From the cell containing the given text, extract its center point as [X, Y] coordinate. 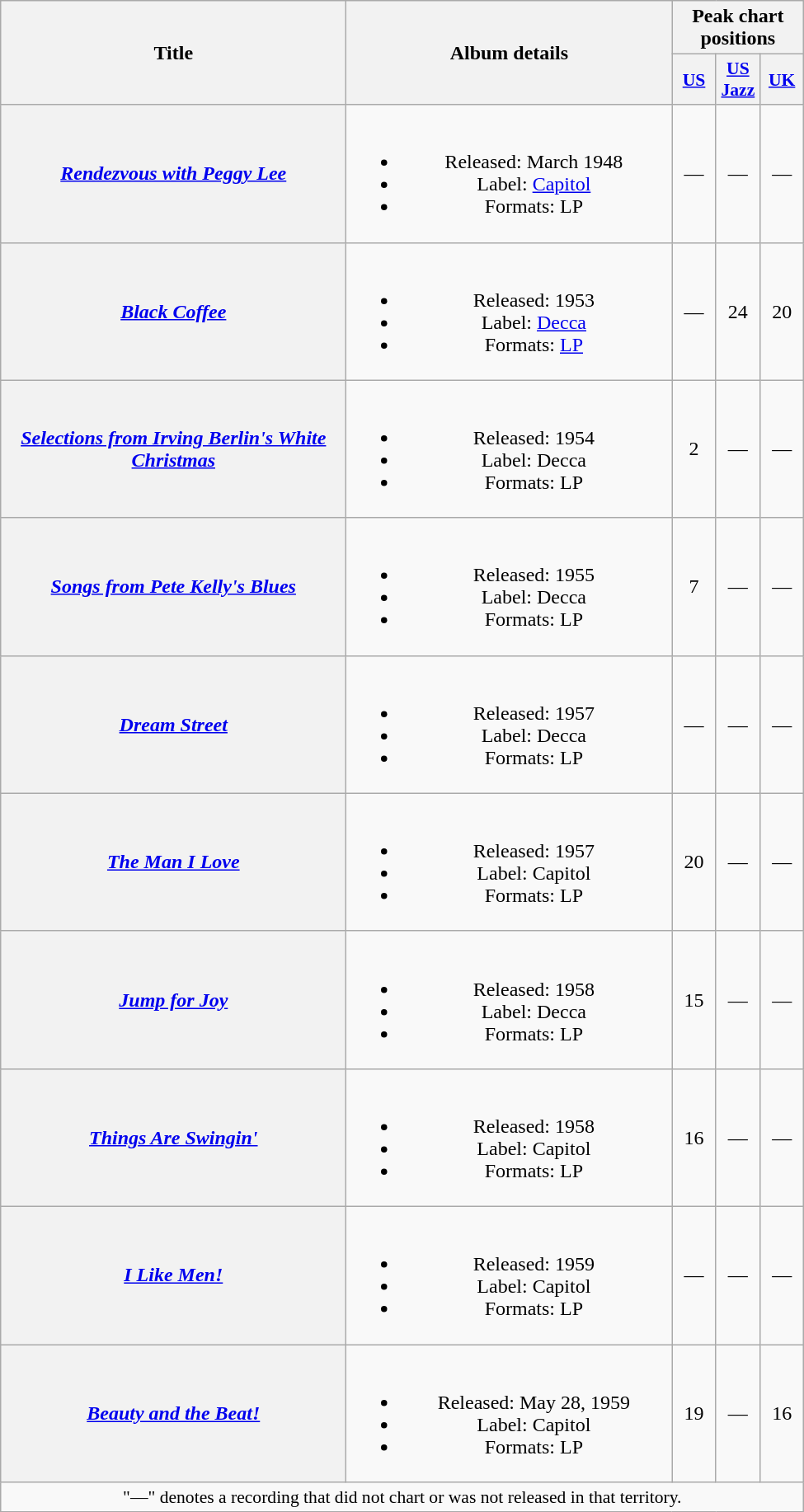
Songs from Pete Kelly's Blues [173, 587]
Beauty and the Beat! [173, 1413]
2 [694, 448]
Released: March 1948Label: CapitolFormats: LP [510, 173]
7 [694, 587]
Peak chart positions [738, 28]
Released: 1957Label: DeccaFormats: LP [510, 724]
Things Are Swingin' [173, 1138]
Released: 1955Label: DeccaFormats: LP [510, 587]
15 [694, 999]
Album details [510, 53]
US [694, 79]
Jump for Joy [173, 999]
Dream Street [173, 724]
Released: 1958Label: CapitolFormats: LP [510, 1138]
19 [694, 1413]
Title [173, 53]
Black Coffee [173, 312]
"—" denotes a recording that did not chart or was not released in that territory. [402, 1497]
Released: 1953Label: DeccaFormats: LP [510, 312]
24 [737, 312]
Released: 1957Label: CapitolFormats: LP [510, 862]
Rendezvous with Peggy Lee [173, 173]
I Like Men! [173, 1275]
Released: 1958Label: DeccaFormats: LP [510, 999]
UK [782, 79]
US Jazz [737, 79]
The Man I Love [173, 862]
Released: 1954Label: DeccaFormats: LP [510, 448]
Released: 1959Label: CapitolFormats: LP [510, 1275]
Released: May 28, 1959Label: CapitolFormats: LP [510, 1413]
Selections from Irving Berlin's White Christmas [173, 448]
